Return the (x, y) coordinate for the center point of the cell that contains the specified text.  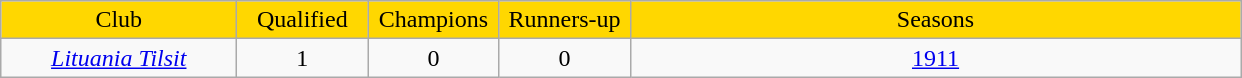
Runners-up (564, 20)
Qualified (302, 20)
Lituania Tilsit (119, 58)
Club (119, 20)
Champions (434, 20)
1911 (936, 58)
1 (302, 58)
Seasons (936, 20)
